Find where the given text appears and provide that cell's center as (X, Y) coordinate. 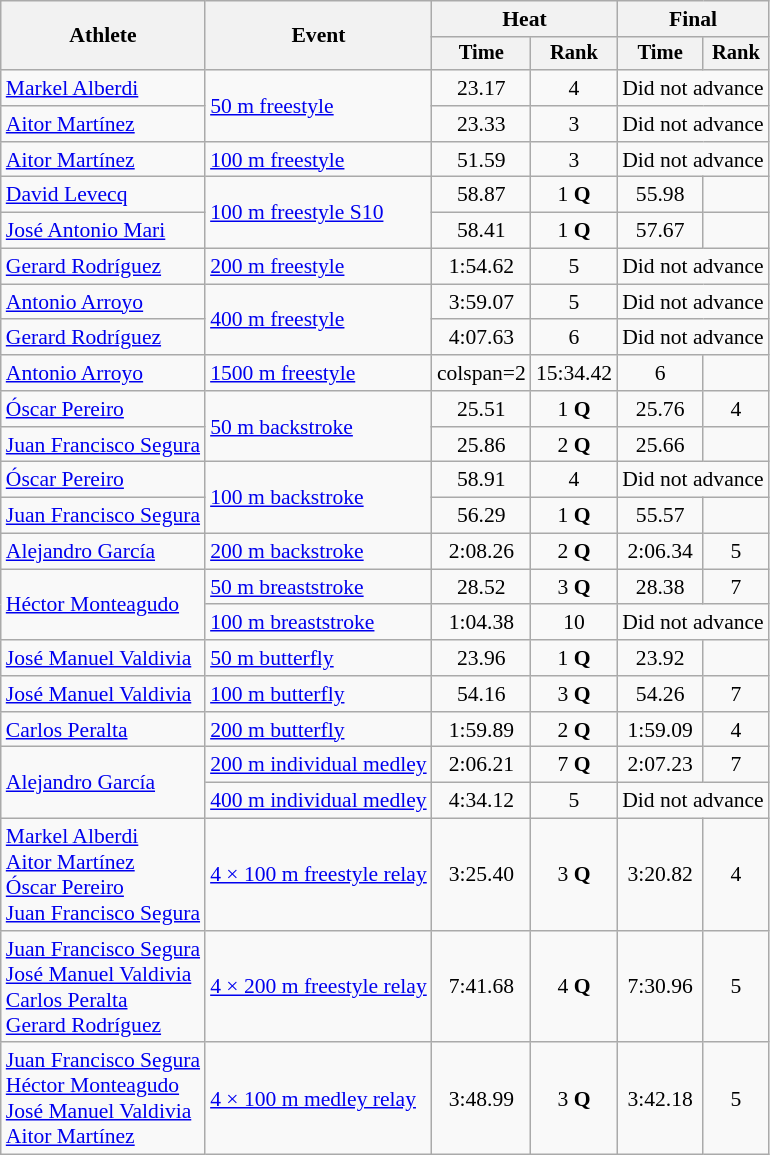
Markel AlberdiAitor MartínezÓscar PereiroJuan Francisco Segura (103, 875)
1:04.38 (482, 623)
57.67 (660, 231)
51.59 (482, 160)
50 m backstroke (318, 426)
100 m backstroke (318, 498)
200 m individual medley (318, 765)
Heat (524, 19)
7 Q (574, 765)
3:20.82 (660, 875)
100 m freestyle (318, 160)
54.26 (660, 694)
200 m butterfly (318, 730)
100 m freestyle S10 (318, 212)
3:48.99 (482, 1099)
David Levecq (103, 195)
Event (318, 36)
55.57 (660, 516)
15:34.42 (574, 373)
Juan Francisco SeguraJosé Manuel ValdiviaCarlos PeraltaGerard Rodríguez (103, 987)
2:06.21 (482, 765)
1500 m freestyle (318, 373)
1:59.09 (660, 730)
25.51 (482, 409)
2:06.34 (660, 552)
1:54.62 (482, 267)
4 × 200 m freestyle relay (318, 987)
54.16 (482, 694)
2:07.23 (660, 765)
10 (574, 623)
50 m breaststroke (318, 587)
23.92 (660, 658)
José Antonio Mari (103, 231)
55.98 (660, 195)
4 × 100 m freestyle relay (318, 875)
23.17 (482, 88)
23.33 (482, 124)
400 m individual medley (318, 801)
4:34.12 (482, 801)
4 × 100 m medley relay (318, 1099)
3:59.07 (482, 302)
Juan Francisco SeguraHéctor MonteagudoJosé Manuel ValdiviaAitor Martínez (103, 1099)
colspan=2 (482, 373)
56.29 (482, 516)
50 m freestyle (318, 106)
3:42.18 (660, 1099)
200 m freestyle (318, 267)
58.87 (482, 195)
1:59.89 (482, 730)
Markel Alberdi (103, 88)
400 m freestyle (318, 320)
2:08.26 (482, 552)
23.96 (482, 658)
3:25.40 (482, 875)
28.38 (660, 587)
4:07.63 (482, 338)
100 m butterfly (318, 694)
58.91 (482, 480)
Héctor Monteagudo (103, 604)
50 m butterfly (318, 658)
4 Q (574, 987)
28.52 (482, 587)
100 m breaststroke (318, 623)
7:41.68 (482, 987)
200 m backstroke (318, 552)
7:30.96 (660, 987)
25.86 (482, 445)
Carlos Peralta (103, 730)
Athlete (103, 36)
25.76 (660, 409)
58.41 (482, 231)
Final (693, 19)
25.66 (660, 445)
